Pinpoint the cell where the given text exists, returning its (x, y) midpoint coordinate. 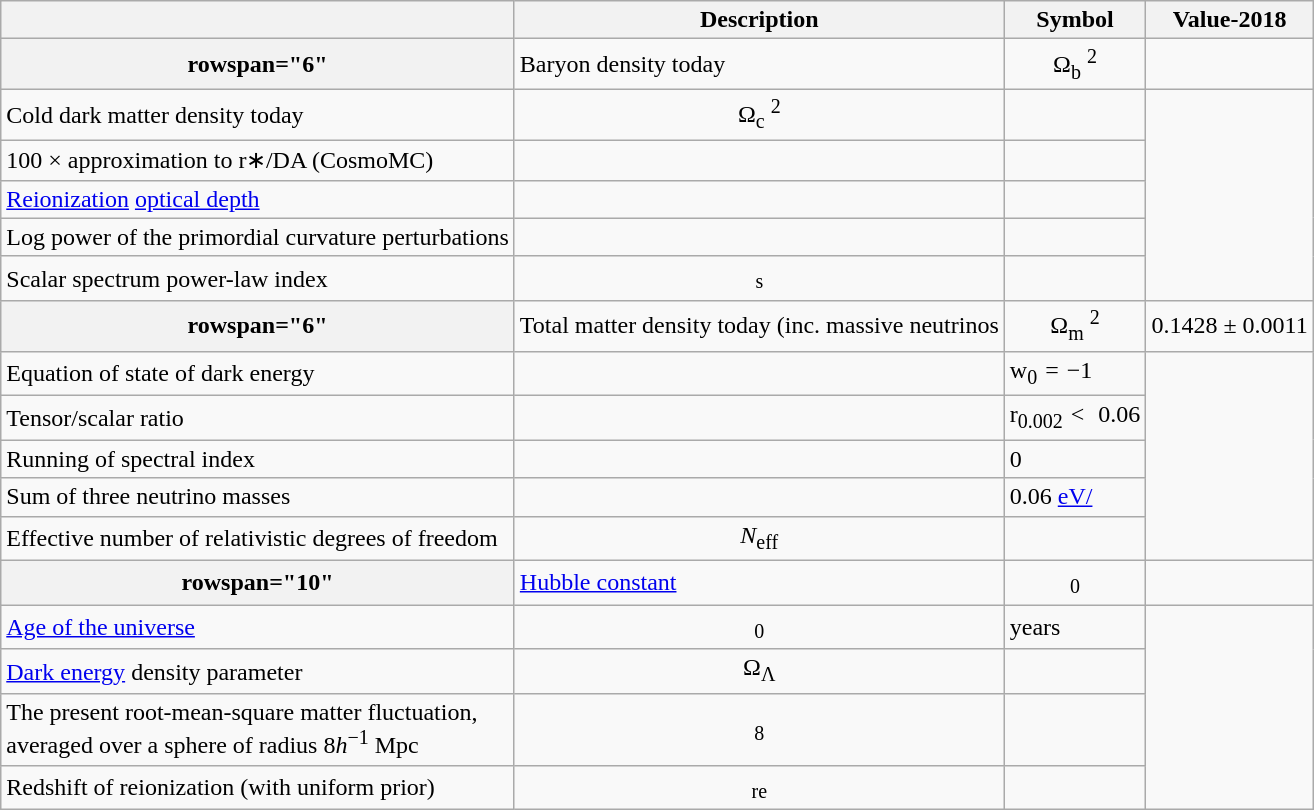
Sum of three neutrino masses (258, 497)
8 (759, 730)
Reionization optical depth (258, 199)
Dark energy density parameter (258, 671)
s (759, 278)
Baryon density today (759, 64)
Hubble constant (759, 583)
Equation of state of dark energy (258, 373)
Age of the universe (258, 627)
Symbol (1075, 20)
Cold dark matter density today (258, 116)
100 × approximation to r∗/DA (CosmoMC) (258, 160)
Running of spectral index (258, 459)
Effective number of relativistic degrees of freedom (258, 538)
Tensor/scalar ratio (258, 418)
The present root-mean-square matter fluctuation,averaged over a sphere of radius 8h−1 Mpc (258, 730)
0.1428 ± 0.0011 (1230, 326)
Description (759, 20)
rowspan="10" (258, 583)
years (1075, 627)
Ωm 2 (1075, 326)
Ωc 2 (759, 116)
Ωb 2 (1075, 64)
r0.002 < 0.06 (1075, 418)
re (759, 787)
ΩΛ (759, 671)
Scalar spectrum power-law index (258, 278)
0.06 eV/ (1075, 497)
Neff (759, 538)
Value-2018 (1230, 20)
Redshift of reionization (with uniform prior) (258, 787)
w0 = −1 (1075, 373)
Total matter density today (inc. massive neutrinos (759, 326)
Log power of the primordial curvature perturbations (258, 237)
